Determine the [x, y] coordinate at the center of the cell enclosing the given text.  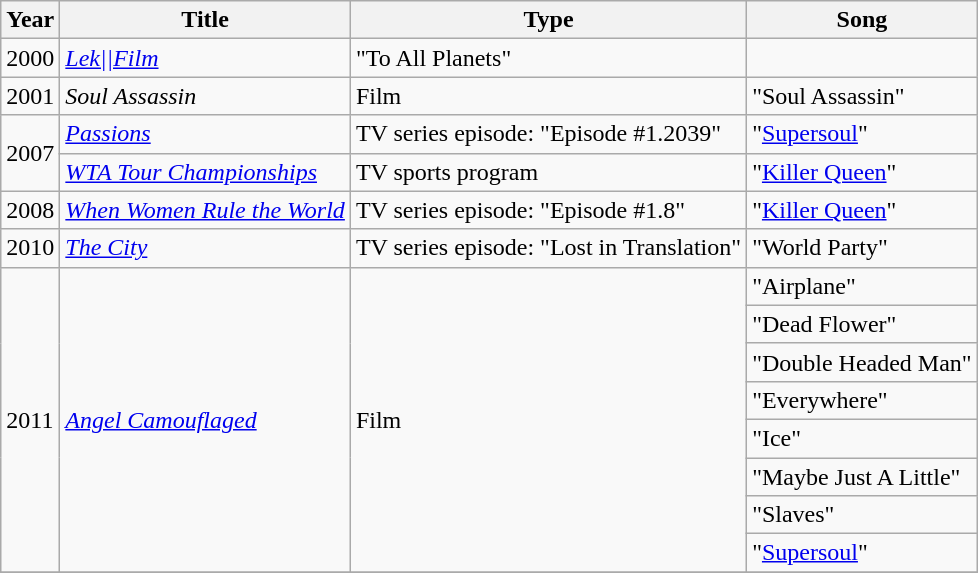
"World Party" [862, 248]
"To All Planets" [548, 58]
Song [862, 20]
Passions [206, 134]
TV series episode: "Lost in Translation" [548, 248]
Title [206, 20]
"Ice" [862, 438]
Soul Assassin [206, 96]
When Women Rule the World [206, 210]
2011 [30, 419]
The City [206, 248]
"Everywhere" [862, 400]
TV sports program [548, 172]
2010 [30, 248]
TV series episode: "Episode #1.8" [548, 210]
Type [548, 20]
2001 [30, 96]
2000 [30, 58]
"Airplane" [862, 286]
2008 [30, 210]
Year [30, 20]
2007 [30, 153]
"Soul Assassin" [862, 96]
Angel Camouflaged [206, 419]
"Slaves" [862, 515]
"Maybe Just A Little" [862, 477]
Lek||Film [206, 58]
WTA Tour Championships [206, 172]
"Double Headed Man" [862, 362]
TV series episode: "Episode #1.2039" [548, 134]
"Dead Flower" [862, 324]
